For the text-containing cell, return its midpoint in [X, Y] coordinate format. 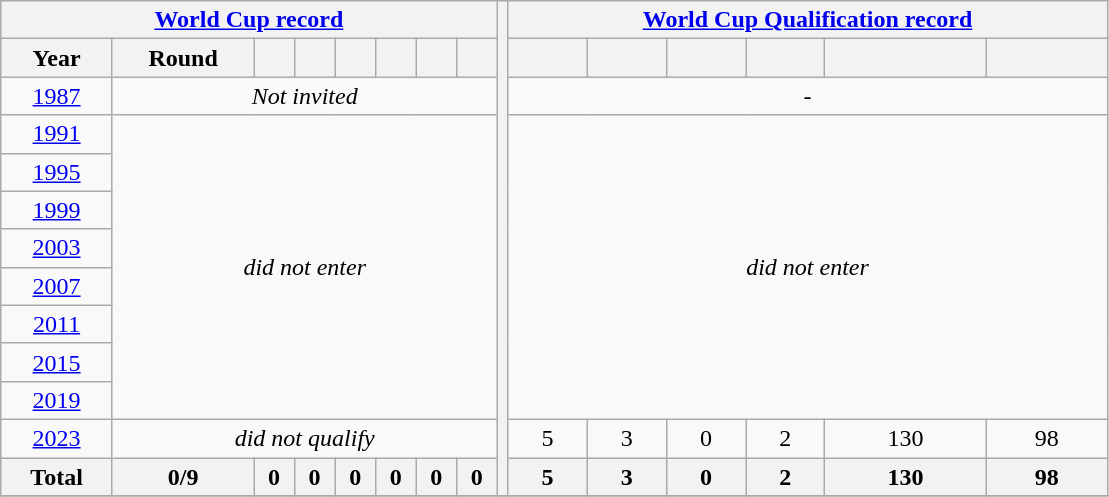
2019 [57, 400]
World Cup Qualification record [808, 20]
2007 [57, 286]
1991 [57, 134]
0/9 [182, 477]
did not qualify [304, 438]
2023 [57, 438]
2015 [57, 362]
1995 [57, 172]
Year [57, 58]
Round [182, 58]
Not invited [304, 96]
2003 [57, 248]
Total [57, 477]
- [808, 96]
1987 [57, 96]
1999 [57, 210]
World Cup record [249, 20]
2011 [57, 324]
